Extract the (x, y) coordinate from the center of the cell holding the provided text.  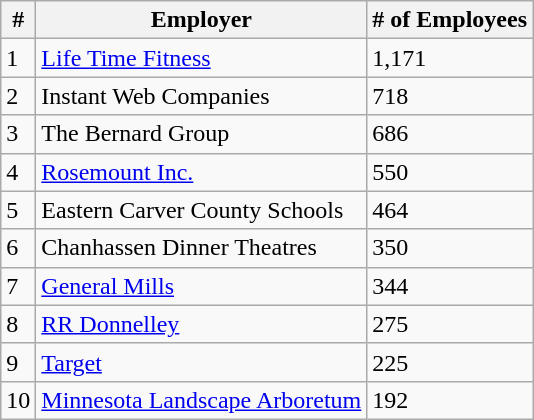
7 (18, 286)
275 (450, 324)
1,171 (450, 58)
Life Time Fitness (202, 58)
4 (18, 172)
686 (450, 134)
Eastern Carver County Schools (202, 210)
9 (18, 362)
Minnesota Landscape Arboretum (202, 400)
8 (18, 324)
2 (18, 96)
718 (450, 96)
10 (18, 400)
General Mills (202, 286)
1 (18, 58)
Target (202, 362)
550 (450, 172)
6 (18, 248)
192 (450, 400)
Instant Web Companies (202, 96)
Employer (202, 20)
Rosemount Inc. (202, 172)
5 (18, 210)
225 (450, 362)
# (18, 20)
The Bernard Group (202, 134)
464 (450, 210)
3 (18, 134)
344 (450, 286)
RR Donnelley (202, 324)
Chanhassen Dinner Theatres (202, 248)
# of Employees (450, 20)
350 (450, 248)
